For the text-containing cell, return its midpoint in [X, Y] coordinate format. 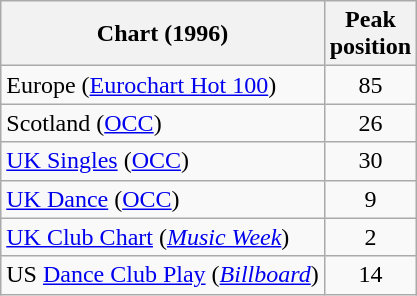
Scotland (OCC) [162, 123]
2 [370, 237]
Europe (Eurochart Hot 100) [162, 85]
Chart (1996) [162, 34]
UK Singles (OCC) [162, 161]
26 [370, 123]
85 [370, 85]
Peakposition [370, 34]
30 [370, 161]
UK Dance (OCC) [162, 199]
9 [370, 199]
UK Club Chart (Music Week) [162, 237]
14 [370, 275]
US Dance Club Play (Billboard) [162, 275]
